Identify which cell holds the provided text, then report its [x, y] central coordinate. 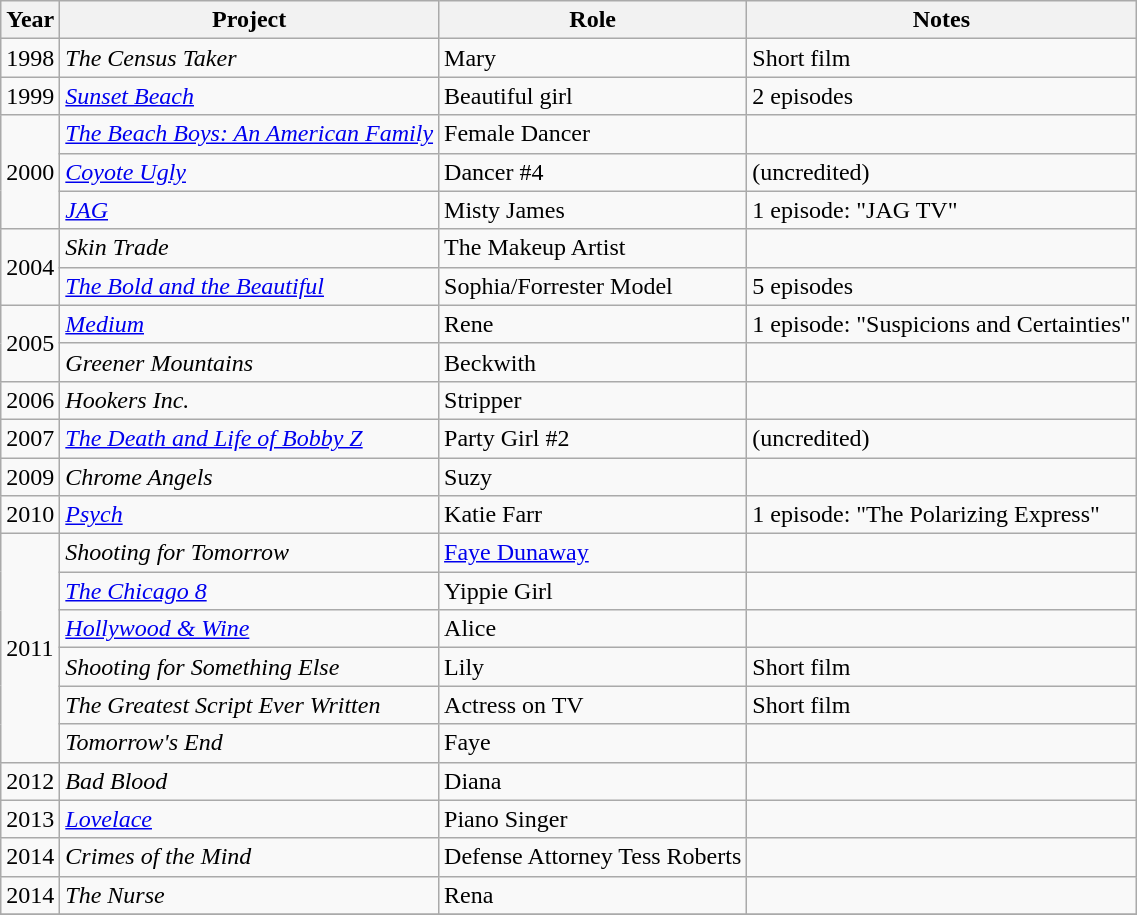
The Nurse [250, 895]
Medium [250, 324]
Notes [942, 20]
Alice [593, 629]
2007 [30, 438]
Actress on TV [593, 705]
Lovelace [250, 819]
Katie Farr [593, 515]
Coyote Ugly [250, 172]
Tomorrow's End [250, 743]
Stripper [593, 400]
Bad Blood [250, 781]
2010 [30, 515]
Sunset Beach [250, 96]
Beckwith [593, 362]
Crimes of the Mind [250, 857]
Greener Mountains [250, 362]
1 episode: "Suspicions and Certainties" [942, 324]
Shooting for Something Else [250, 667]
Mary [593, 58]
1999 [30, 96]
Rena [593, 895]
5 episodes [942, 286]
Lily [593, 667]
2006 [30, 400]
Piano Singer [593, 819]
Hookers Inc. [250, 400]
Diana [593, 781]
Chrome Angels [250, 477]
Hollywood & Wine [250, 629]
The Chicago 8 [250, 591]
2013 [30, 819]
Dancer #4 [593, 172]
Shooting for Tomorrow [250, 553]
Yippie Girl [593, 591]
Skin Trade [250, 248]
1998 [30, 58]
The Census Taker [250, 58]
The Death and Life of Bobby Z [250, 438]
Rene [593, 324]
Misty James [593, 210]
Project [250, 20]
Beautiful girl [593, 96]
1 episode: "The Polarizing Express" [942, 515]
The Beach Boys: An American Family [250, 134]
Suzy [593, 477]
2011 [30, 648]
Faye [593, 743]
Defense Attorney Tess Roberts [593, 857]
2 episodes [942, 96]
2004 [30, 267]
Sophia/Forrester Model [593, 286]
The Greatest Script Ever Written [250, 705]
Female Dancer [593, 134]
The Bold and the Beautiful [250, 286]
2009 [30, 477]
2005 [30, 343]
1 episode: "JAG TV" [942, 210]
The Makeup Artist [593, 248]
2012 [30, 781]
Party Girl #2 [593, 438]
Role [593, 20]
Year [30, 20]
2000 [30, 172]
Faye Dunaway [593, 553]
Psych [250, 515]
JAG [250, 210]
